Return the [X, Y] coordinate for the center point of the cell that contains the specified text.  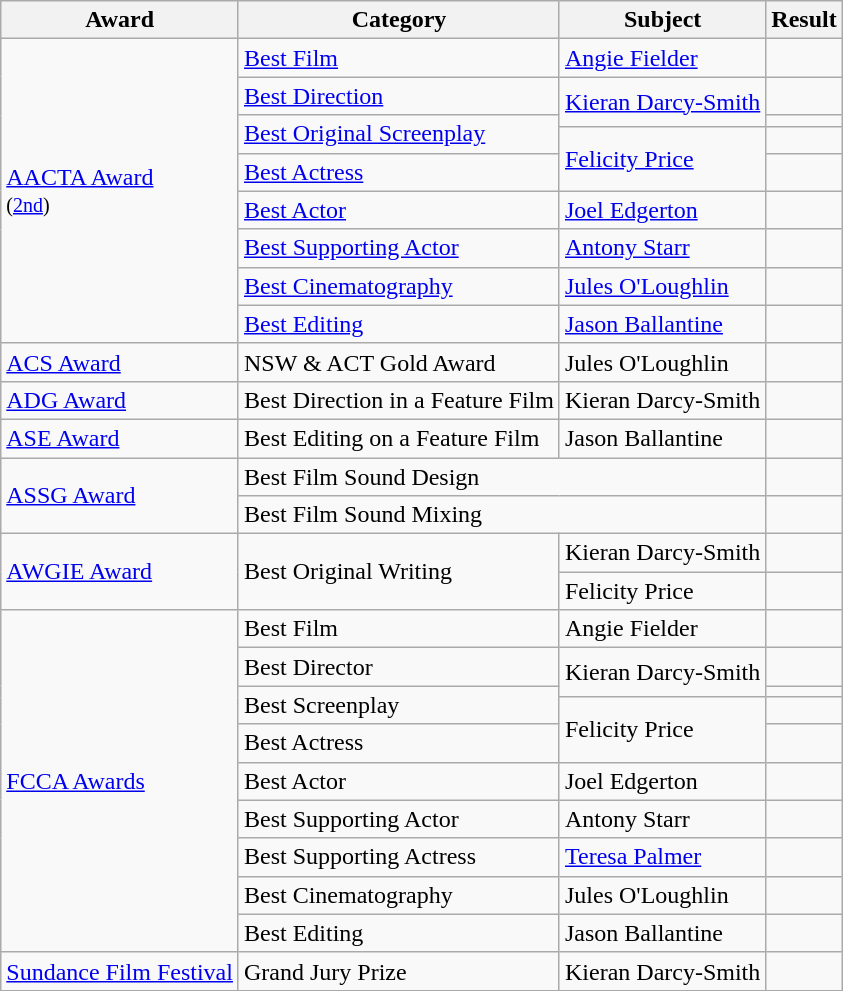
ADG Award [120, 400]
Award [120, 20]
Teresa Palmer [662, 857]
Best Original Screenplay [398, 134]
Best Direction [398, 96]
AWGIE Award [120, 572]
FCCA Awards [120, 782]
NSW & ACT Gold Award [398, 362]
Best Director [398, 667]
AACTA Award(2nd) [120, 191]
Best Film Sound Design [502, 477]
Sundance Film Festival [120, 971]
Best Direction in a Feature Film [398, 400]
Subject [662, 20]
Best Original Writing [398, 572]
Category [398, 20]
Grand Jury Prize [398, 971]
Result [804, 20]
Best Supporting Actress [398, 857]
ASSG Award [120, 496]
ACS Award [120, 362]
Best Screenplay [398, 705]
Best Film Sound Mixing [502, 515]
Best Editing on a Feature Film [398, 438]
ASE Award [120, 438]
